Determine the (x, y) coordinate at the center of the cell enclosing the given text.  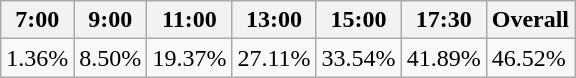
1.36% (38, 58)
41.89% (444, 58)
8.50% (110, 58)
19.37% (190, 58)
9:00 (110, 20)
17:30 (444, 20)
7:00 (38, 20)
11:00 (190, 20)
33.54% (358, 58)
Overall (530, 20)
15:00 (358, 20)
27.11% (274, 58)
46.52% (530, 58)
13:00 (274, 20)
